Capture the cell that displays the provided text and extract its (X, Y) central coordinate. 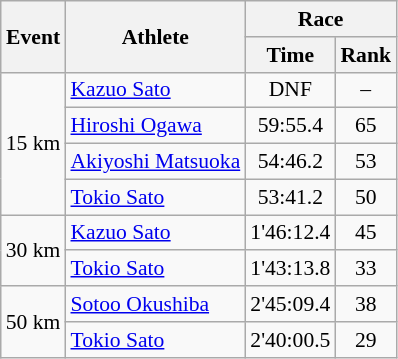
– (366, 90)
45 (366, 233)
29 (366, 340)
2'45:09.4 (290, 304)
Akiyoshi Matsuoka (155, 162)
54:46.2 (290, 162)
Athlete (155, 36)
50 km (34, 322)
38 (366, 304)
1'43:13.8 (290, 269)
Rank (366, 55)
Race (320, 19)
DNF (290, 90)
Hiroshi Ogawa (155, 126)
15 km (34, 143)
50 (366, 197)
Event (34, 36)
1'46:12.4 (290, 233)
53 (366, 162)
65 (366, 126)
Time (290, 55)
Sotoo Okushiba (155, 304)
30 km (34, 250)
59:55.4 (290, 126)
2'40:00.5 (290, 340)
53:41.2 (290, 197)
33 (366, 269)
